Search for the cell housing the specified text and yield its [X, Y] center coordinate. 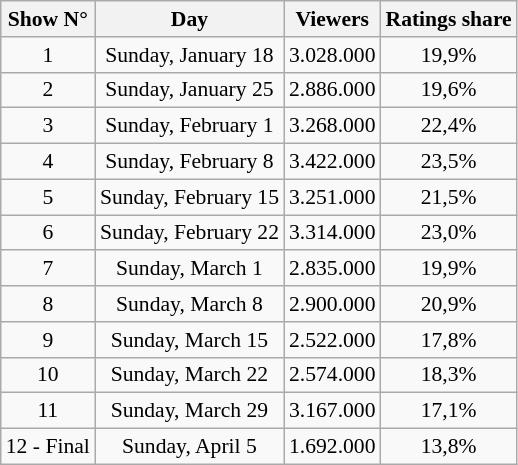
Sunday, March 29 [190, 411]
21,5% [448, 197]
2.574.000 [332, 375]
2.886.000 [332, 90]
8 [48, 304]
Sunday, February 15 [190, 197]
Sunday, March 8 [190, 304]
3.251.000 [332, 197]
2.835.000 [332, 269]
Sunday, January 25 [190, 90]
Sunday, April 5 [190, 447]
Sunday, February 22 [190, 233]
2 [48, 90]
3.268.000 [332, 126]
18,3% [448, 375]
2.522.000 [332, 340]
3.167.000 [332, 411]
22,4% [448, 126]
20,9% [448, 304]
Sunday, February 8 [190, 162]
17,8% [448, 340]
19,6% [448, 90]
Show N° [48, 19]
Day [190, 19]
7 [48, 269]
2.900.000 [332, 304]
3.314.000 [332, 233]
Sunday, March 1 [190, 269]
23,5% [448, 162]
12 - Final [48, 447]
Ratings share [448, 19]
Sunday, January 18 [190, 55]
6 [48, 233]
11 [48, 411]
17,1% [448, 411]
13,8% [448, 447]
3.422.000 [332, 162]
Sunday, March 15 [190, 340]
23,0% [448, 233]
5 [48, 197]
1 [48, 55]
Sunday, February 1 [190, 126]
1.692.000 [332, 447]
Viewers [332, 19]
10 [48, 375]
9 [48, 340]
3.028.000 [332, 55]
4 [48, 162]
3 [48, 126]
Sunday, March 22 [190, 375]
